Identify which cell holds the provided text, then report its [x, y] central coordinate. 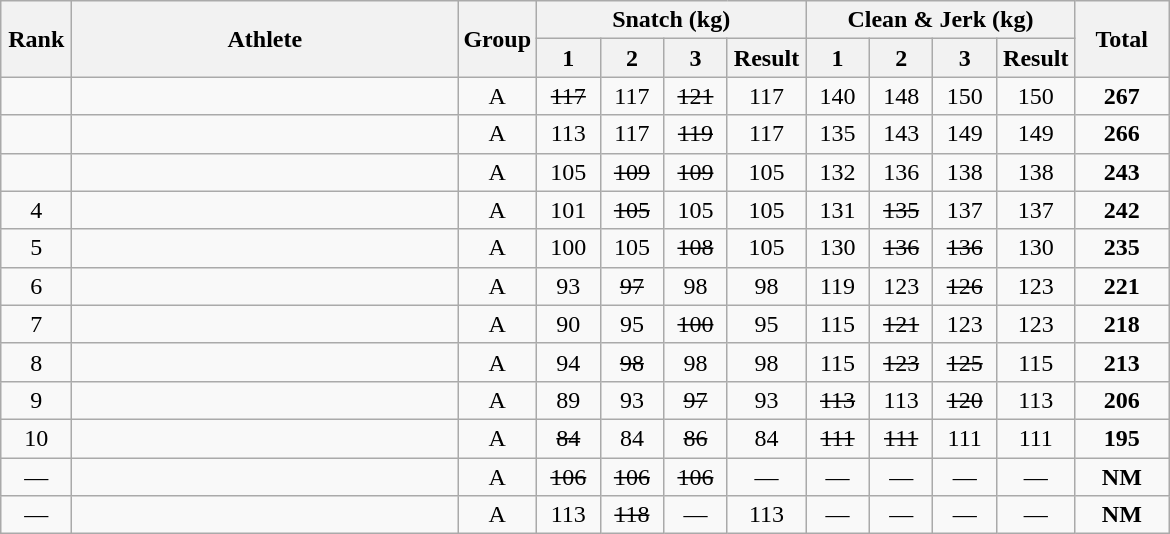
4 [36, 210]
Clean & Jerk (kg) [940, 20]
Total [1122, 39]
5 [36, 248]
Group [498, 39]
143 [901, 134]
86 [696, 438]
195 [1122, 438]
242 [1122, 210]
7 [36, 324]
94 [569, 362]
131 [838, 210]
218 [1122, 324]
126 [965, 286]
Rank [36, 39]
Athlete [265, 39]
108 [696, 248]
8 [36, 362]
213 [1122, 362]
10 [36, 438]
221 [1122, 286]
Snatch (kg) [672, 20]
140 [838, 96]
235 [1122, 248]
118 [632, 515]
267 [1122, 96]
9 [36, 400]
243 [1122, 172]
125 [965, 362]
266 [1122, 134]
89 [569, 400]
101 [569, 210]
120 [965, 400]
6 [36, 286]
148 [901, 96]
90 [569, 324]
132 [838, 172]
206 [1122, 400]
